Search for the cell housing the specified text and yield its (x, y) center coordinate. 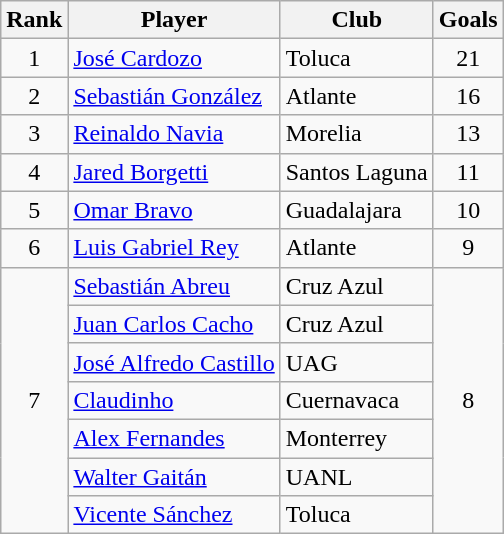
Sebastián González (174, 96)
José Cardozo (174, 58)
Claudinho (174, 400)
Walter Gaitán (174, 477)
Rank (34, 20)
Monterrey (356, 438)
Goals (468, 20)
1 (34, 58)
Guadalajara (356, 210)
José Alfredo Castillo (174, 362)
Reinaldo Navia (174, 134)
21 (468, 58)
2 (34, 96)
11 (468, 172)
Player (174, 20)
Luis Gabriel Rey (174, 248)
3 (34, 134)
9 (468, 248)
Omar Bravo (174, 210)
Morelia (356, 134)
Club (356, 20)
13 (468, 134)
Vicente Sánchez (174, 515)
Jared Borgetti (174, 172)
10 (468, 210)
7 (34, 400)
4 (34, 172)
Cuernavaca (356, 400)
16 (468, 96)
Santos Laguna (356, 172)
UAG (356, 362)
Juan Carlos Cacho (174, 324)
6 (34, 248)
Sebastián Abreu (174, 286)
8 (468, 400)
Alex Fernandes (174, 438)
UANL (356, 477)
5 (34, 210)
